From the cell containing the given text, extract its center point as [x, y] coordinate. 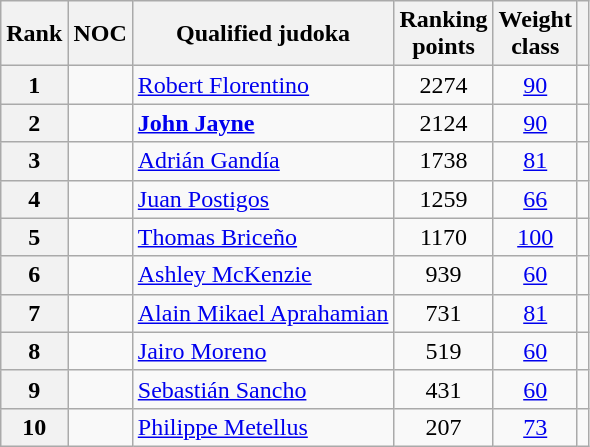
Thomas Briceño [263, 237]
Rankingpoints [444, 34]
Weightclass [535, 34]
Robert Florentino [263, 85]
Philippe Metellus [263, 427]
7 [34, 313]
2274 [444, 85]
4 [34, 199]
Qualified judoka [263, 34]
9 [34, 389]
1259 [444, 199]
731 [444, 313]
2 [34, 123]
1170 [444, 237]
Sebastián Sancho [263, 389]
100 [535, 237]
519 [444, 351]
5 [34, 237]
Juan Postigos [263, 199]
2124 [444, 123]
6 [34, 275]
207 [444, 427]
66 [535, 199]
Adrián Gandía [263, 161]
John Jayne [263, 123]
431 [444, 389]
1 [34, 85]
10 [34, 427]
1738 [444, 161]
Ashley McKenzie [263, 275]
8 [34, 351]
Jairo Moreno [263, 351]
3 [34, 161]
Rank [34, 34]
73 [535, 427]
939 [444, 275]
NOC [100, 34]
Alain Mikael Aprahamian [263, 313]
